Return the (x, y) coordinate for the center point of the cell that contains the specified text.  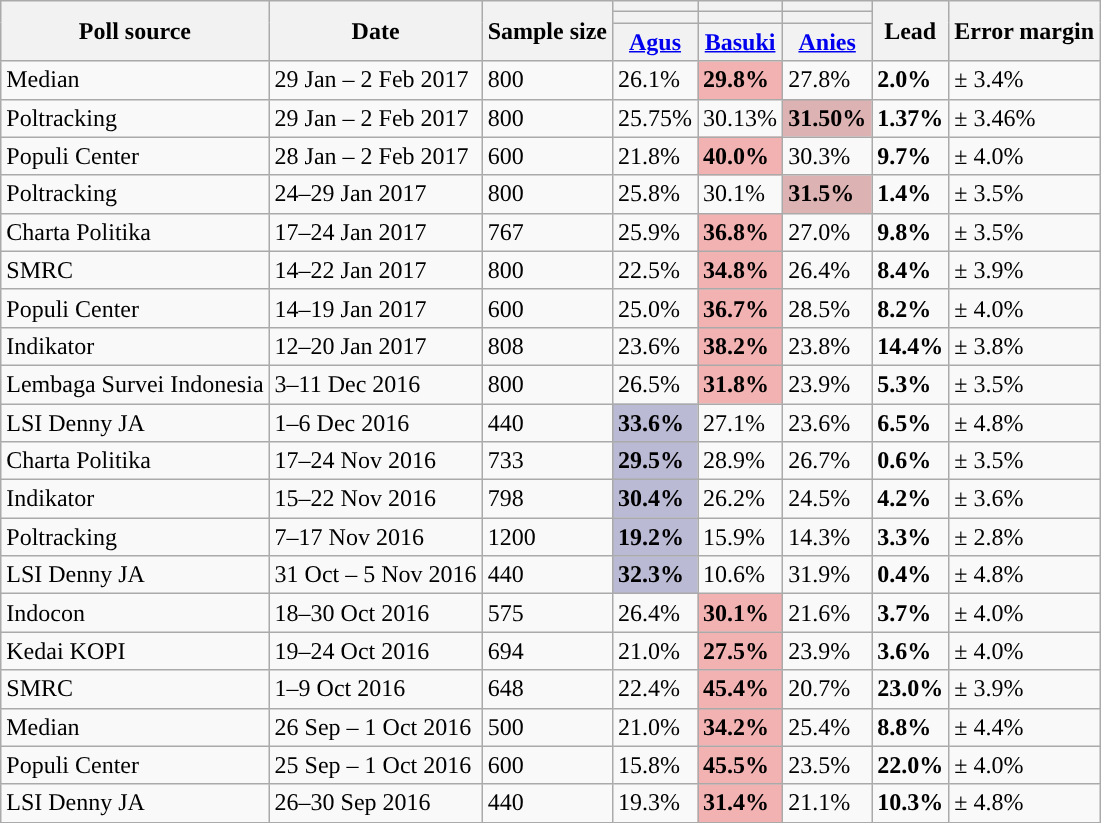
Poll source (135, 31)
8.8% (910, 727)
26.5% (654, 384)
22.4% (654, 689)
18–30 Oct 2016 (376, 613)
1–6 Dec 2016 (376, 423)
22.5% (654, 270)
15–22 Nov 2016 (376, 499)
± 3.4% (1024, 80)
4.2% (910, 499)
1200 (547, 537)
10.6% (740, 575)
19.2% (654, 537)
767 (547, 232)
± 3.8% (1024, 346)
25.75% (654, 118)
30.13% (740, 118)
23.0% (910, 689)
± 3.46% (1024, 118)
31.4% (740, 803)
0.4% (910, 575)
Lead (910, 31)
25.0% (654, 308)
21.1% (828, 803)
694 (547, 651)
31.5% (828, 194)
34.2% (740, 727)
27.5% (740, 651)
1–9 Oct 2016 (376, 689)
22.0% (910, 765)
26.7% (828, 461)
33.6% (654, 423)
17–24 Jan 2017 (376, 232)
45.5% (740, 765)
3–11 Dec 2016 (376, 384)
32.3% (654, 575)
28 Jan – 2 Feb 2017 (376, 156)
29.5% (654, 461)
20.7% (828, 689)
36.8% (740, 232)
26.1% (654, 80)
45.4% (740, 689)
30.4% (654, 499)
29.8% (740, 80)
3.6% (910, 651)
36.7% (740, 308)
Anies (828, 42)
± 2.8% (1024, 537)
8.2% (910, 308)
26.2% (740, 499)
14.3% (828, 537)
3.3% (910, 537)
27.0% (828, 232)
24.5% (828, 499)
26–30 Sep 2016 (376, 803)
26 Sep – 1 Oct 2016 (376, 727)
Basuki (740, 42)
17–24 Nov 2016 (376, 461)
31.8% (740, 384)
1.4% (910, 194)
38.2% (740, 346)
798 (547, 499)
24–29 Jan 2017 (376, 194)
500 (547, 727)
Indocon (135, 613)
2.0% (910, 80)
0.6% (910, 461)
6.5% (910, 423)
9.8% (910, 232)
± 4.4% (1024, 727)
27.8% (828, 80)
31.50% (828, 118)
23.8% (828, 346)
575 (547, 613)
Agus (654, 42)
15.8% (654, 765)
31.9% (828, 575)
27.1% (740, 423)
5.3% (910, 384)
19.3% (654, 803)
25.8% (654, 194)
Lembaga Survei Indonesia (135, 384)
28.9% (740, 461)
15.9% (740, 537)
28.5% (828, 308)
8.4% (910, 270)
19–24 Oct 2016 (376, 651)
34.8% (740, 270)
9.7% (910, 156)
1.37% (910, 118)
21.8% (654, 156)
25.4% (828, 727)
Kedai KOPI (135, 651)
7–17 Nov 2016 (376, 537)
30.3% (828, 156)
10.3% (910, 803)
25.9% (654, 232)
Date (376, 31)
648 (547, 689)
733 (547, 461)
808 (547, 346)
25 Sep – 1 Oct 2016 (376, 765)
14–19 Jan 2017 (376, 308)
23.5% (828, 765)
14.4% (910, 346)
31 Oct – 5 Nov 2016 (376, 575)
Sample size (547, 31)
3.7% (910, 613)
14–22 Jan 2017 (376, 270)
Error margin (1024, 31)
40.0% (740, 156)
12–20 Jan 2017 (376, 346)
21.6% (828, 613)
± 3.6% (1024, 499)
